Determine the [X, Y] coordinate at the center of the cell enclosing the given text.  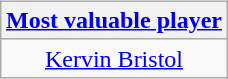
Most valuable player [114, 20]
Kervin Bristol [114, 58]
